Capture the cell that displays the provided text and extract its (X, Y) central coordinate. 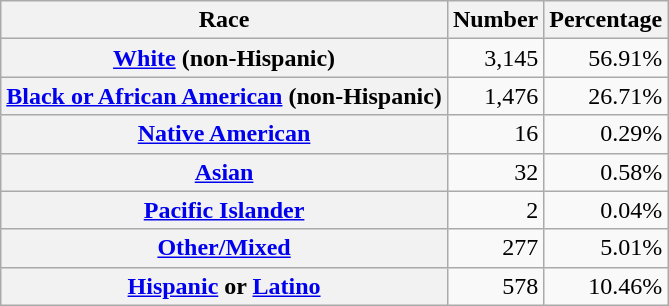
Asian (224, 172)
10.46% (606, 286)
1,476 (495, 96)
56.91% (606, 58)
Race (224, 20)
16 (495, 134)
2 (495, 210)
Pacific Islander (224, 210)
Native American (224, 134)
277 (495, 248)
26.71% (606, 96)
Hispanic or Latino (224, 286)
32 (495, 172)
Black or African American (non-Hispanic) (224, 96)
5.01% (606, 248)
Other/Mixed (224, 248)
0.29% (606, 134)
3,145 (495, 58)
0.58% (606, 172)
578 (495, 286)
Number (495, 20)
Percentage (606, 20)
White (non-Hispanic) (224, 58)
0.04% (606, 210)
